Extract the (x, y) coordinate from the center of the cell holding the provided text.  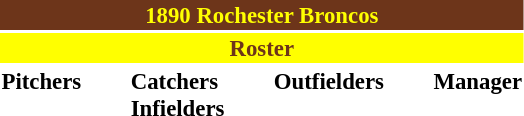
1890 Rochester Broncos (262, 15)
Roster (262, 48)
